Provide the [X, Y] coordinate of the cell's center where the given text is located.  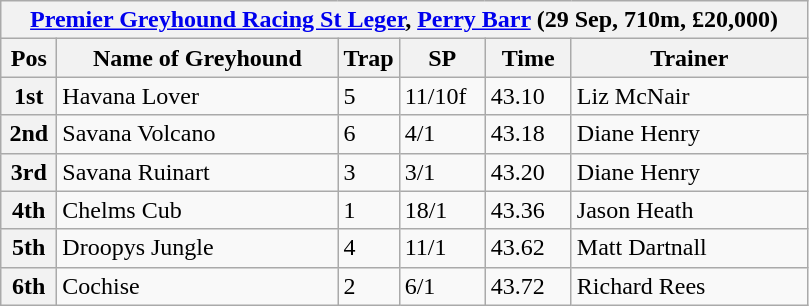
Richard Rees [689, 286]
1 [368, 210]
18/1 [442, 210]
3rd [29, 172]
4/1 [442, 134]
4th [29, 210]
43.18 [528, 134]
Trainer [689, 58]
2 [368, 286]
3 [368, 172]
11/10f [442, 96]
43.20 [528, 172]
Cochise [198, 286]
Liz McNair [689, 96]
5th [29, 248]
6th [29, 286]
Matt Dartnall [689, 248]
Time [528, 58]
11/1 [442, 248]
Jason Heath [689, 210]
Droopys Jungle [198, 248]
Savana Ruinart [198, 172]
Savana Volcano [198, 134]
6 [368, 134]
6/1 [442, 286]
Havana Lover [198, 96]
2nd [29, 134]
Chelms Cub [198, 210]
43.36 [528, 210]
1st [29, 96]
3/1 [442, 172]
4 [368, 248]
43.62 [528, 248]
5 [368, 96]
Trap [368, 58]
43.72 [528, 286]
43.10 [528, 96]
Pos [29, 58]
SP [442, 58]
Name of Greyhound [198, 58]
Premier Greyhound Racing St Leger, Perry Barr (29 Sep, 710m, £20,000) [404, 20]
